Return the [X, Y] coordinate for the center point of the cell that contains the specified text.  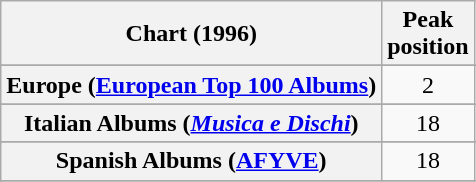
2 [428, 85]
Spanish Albums (AFYVE) [192, 161]
Peakposition [428, 34]
Europe (European Top 100 Albums) [192, 85]
Chart (1996) [192, 34]
Italian Albums (Musica e Dischi) [192, 123]
